Provide the (x, y) coordinate of the cell's center where the given text is located.  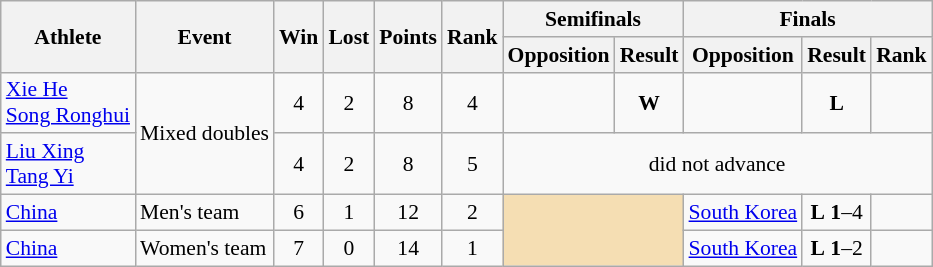
Liu XingTang Yi (68, 164)
Women's team (204, 248)
L 1–2 (836, 248)
L (836, 102)
Event (204, 36)
Men's team (204, 213)
Finals (808, 19)
14 (408, 248)
Lost (348, 36)
5 (472, 164)
Points (408, 36)
6 (298, 213)
Mixed doubles (204, 133)
Semifinals (594, 19)
Xie HeSong Ronghui (68, 102)
0 (348, 248)
Win (298, 36)
did not advance (718, 164)
L 1–4 (836, 213)
W (650, 102)
Athlete (68, 36)
7 (298, 248)
12 (408, 213)
